Pinpoint the cell where the given text exists, returning its (X, Y) midpoint coordinate. 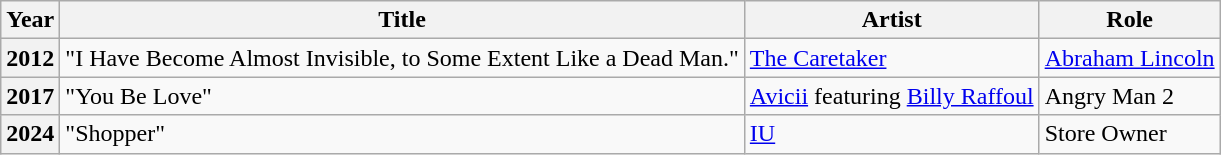
Artist (892, 20)
2024 (30, 134)
The Caretaker (892, 58)
"I Have Become Almost Invisible, to Some Extent Like a Dead Man." (402, 58)
IU (892, 134)
2012 (30, 58)
Role (1130, 20)
"You Be Love" (402, 96)
Year (30, 20)
Store Owner (1130, 134)
2017 (30, 96)
Avicii featuring Billy Raffoul (892, 96)
"Shopper" (402, 134)
Abraham Lincoln (1130, 58)
Title (402, 20)
Angry Man 2 (1130, 96)
